Scan for the cell matching the given text and deliver its (X, Y) coordinate at center. 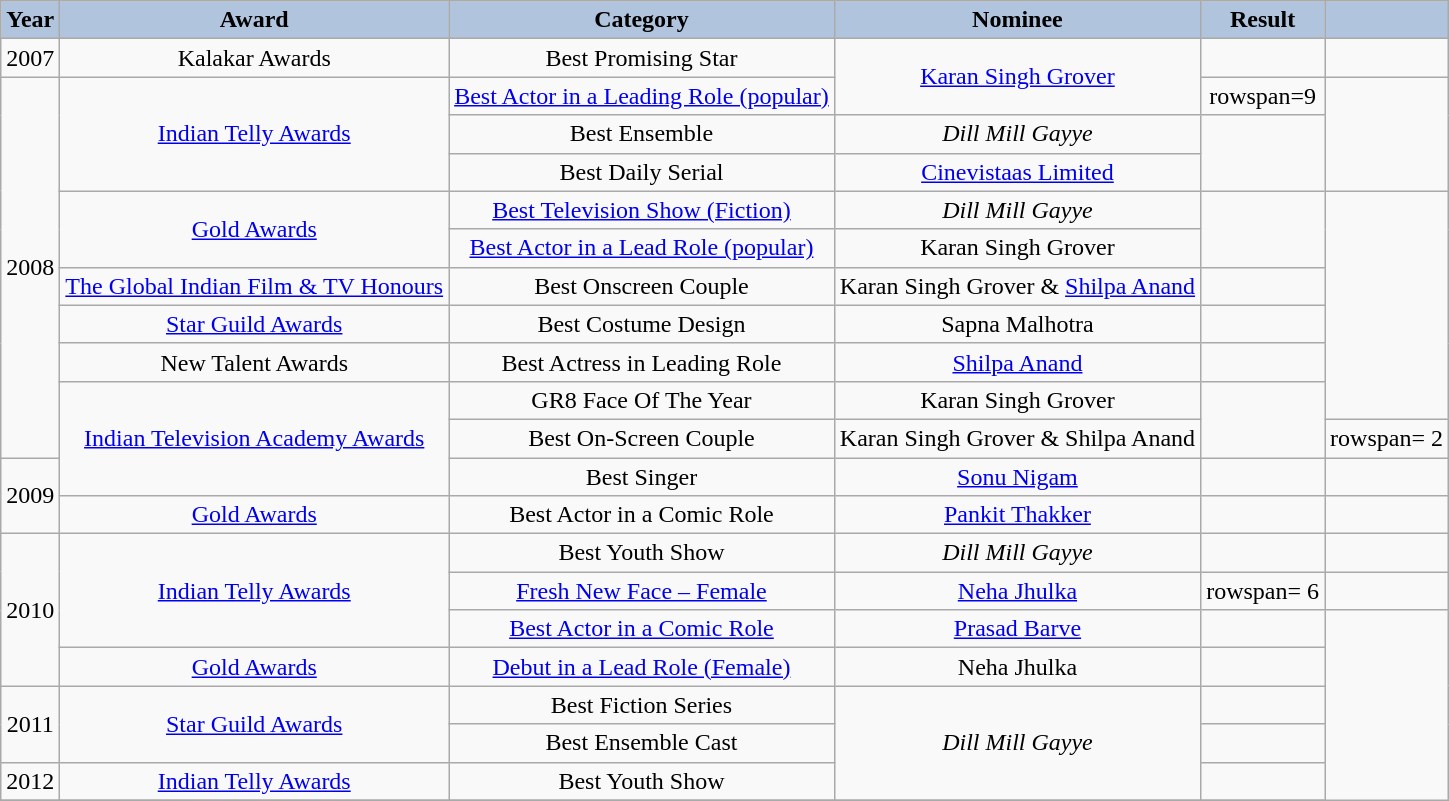
Kalakar Awards (254, 58)
Best Singer (642, 477)
Category (642, 20)
Year (30, 20)
Debut in a Lead Role (Female) (642, 667)
Award (254, 20)
2010 (30, 610)
Best On-Screen Couple (642, 438)
Fresh New Face – Female (642, 591)
Best Television Show (Fiction) (642, 210)
GR8 Face Of The Year (642, 400)
Prasad Barve (1017, 629)
The Global Indian Film & TV Honours (254, 286)
Indian Television Academy Awards (254, 438)
2007 (30, 58)
Best Fiction Series (642, 705)
Best Costume Design (642, 324)
New Talent Awards (254, 362)
rowspan= 2 (1387, 438)
Best Ensemble Cast (642, 743)
Best Actor in a Lead Role (popular) (642, 248)
2008 (30, 268)
Sapna Malhotra (1017, 324)
Best Onscreen Couple (642, 286)
Best Actress in Leading Role (642, 362)
2009 (30, 496)
Pankit Thakker (1017, 515)
2011 (30, 724)
Best Daily Serial (642, 172)
Best Promising Star (642, 58)
Shilpa Anand (1017, 362)
Best Actor in a Leading Role (popular) (642, 96)
Best Ensemble (642, 134)
rowspan= 6 (1263, 591)
Sonu Nigam (1017, 477)
Result (1263, 20)
2012 (30, 781)
Cinevistaas Limited (1017, 172)
rowspan=9 (1263, 96)
Nominee (1017, 20)
